Determine the (X, Y) coordinate at the center of the cell enclosing the given text.  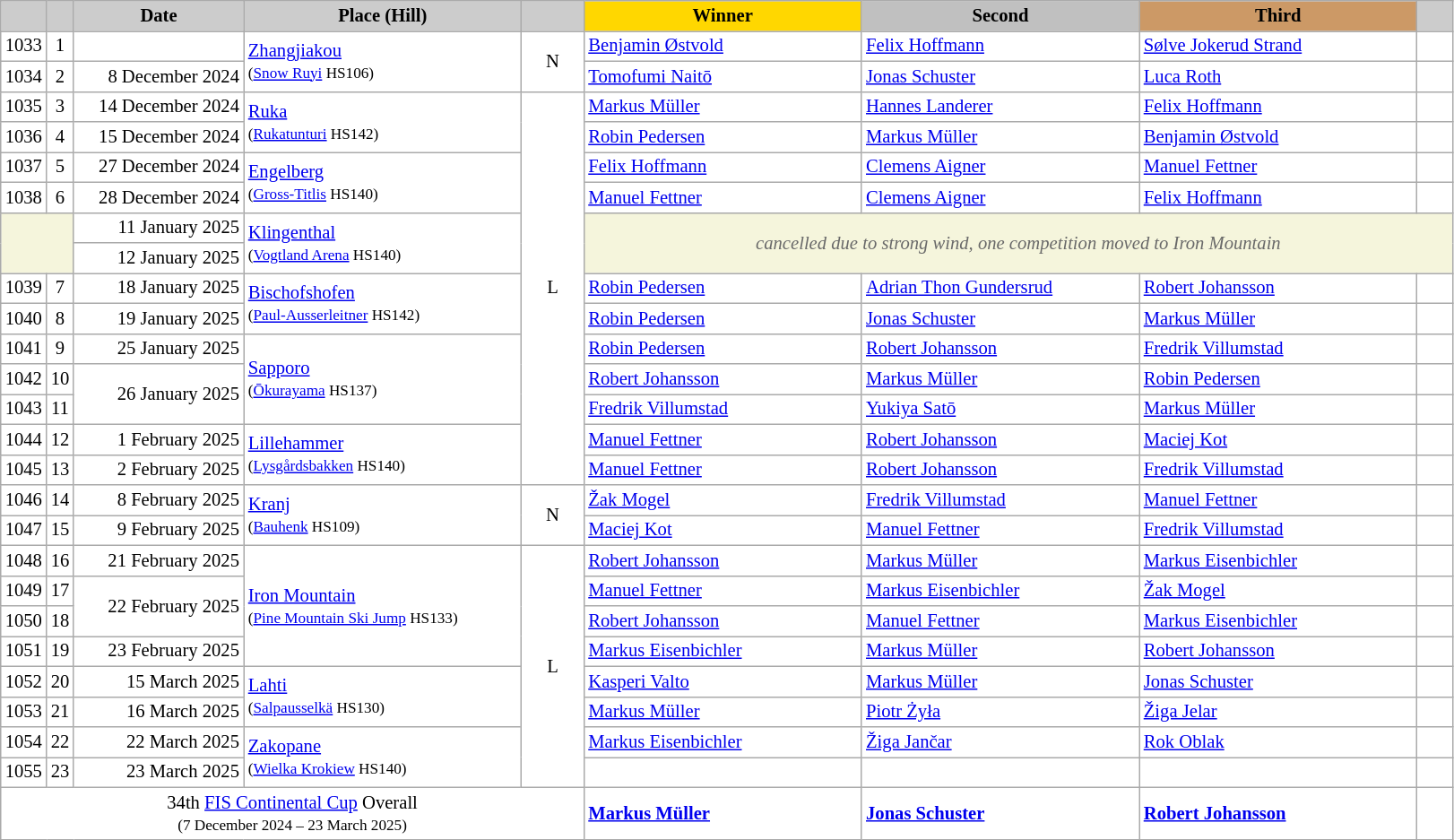
1039 (23, 288)
1047 (23, 530)
Lahti(Salpausselkä HS130) (383, 697)
3 (60, 107)
1035 (23, 107)
1 February 2025 (159, 439)
Žiga Jančar (1000, 741)
17 (60, 591)
9 (60, 349)
Zhangjiakou (Snow Ruyi HS106) (383, 61)
8 (60, 318)
23 (60, 772)
15 March 2025 (159, 681)
21 (60, 712)
1048 (23, 560)
Hannes Landerer (1000, 107)
9 February 2025 (159, 530)
8 February 2025 (159, 499)
13 (60, 470)
1042 (23, 379)
1040 (23, 318)
1055 (23, 772)
1041 (23, 349)
6 (60, 197)
Iron Mountain(Pine Mountain Ski Jump HS133) (383, 606)
Lillehammer(Lysgårdsbakken HS140) (383, 455)
15 (60, 530)
Luca Roth (1278, 76)
22 (60, 741)
34th FIS Continental Cup Overall(7 December 2024 – 23 March 2025) (292, 813)
14 December 2024 (159, 107)
19 January 2025 (159, 318)
16 (60, 560)
26 January 2025 (159, 394)
Ruka(Rukatunturi HS142) (383, 122)
2 (60, 76)
Žiga Jelar (1278, 712)
18 (60, 621)
25 January 2025 (159, 349)
4 (60, 137)
Winner (723, 15)
1051 (23, 651)
15 December 2024 (159, 137)
1050 (23, 621)
Second (1000, 15)
18 January 2025 (159, 288)
1054 (23, 741)
Bischofshofen(Paul-Ausserleitner HS142) (383, 303)
Kranj(Bauhenk HS109) (383, 515)
Rok Oblak (1278, 741)
1 (60, 46)
20 (60, 681)
16 March 2025 (159, 712)
23 March 2025 (159, 772)
1037 (23, 167)
Engelberg(Gross-Titlis HS140) (383, 182)
7 (60, 288)
2 February 2025 (159, 470)
1045 (23, 470)
23 February 2025 (159, 651)
cancelled due to strong wind, one competition moved to Iron Mountain (1018, 243)
Adrian Thon Gundersrud (1000, 288)
19 (60, 651)
22 February 2025 (159, 606)
Date (159, 15)
5 (60, 167)
Sapporo(Ōkurayama HS137) (383, 378)
14 (60, 499)
1046 (23, 499)
1044 (23, 439)
1052 (23, 681)
27 December 2024 (159, 167)
1033 (23, 46)
1049 (23, 591)
12 (60, 439)
1036 (23, 137)
1038 (23, 197)
Yukiya Satō (1000, 409)
22 March 2025 (159, 741)
1043 (23, 409)
Kasperi Valto (723, 681)
Piotr Żyła (1000, 712)
11 January 2025 (159, 228)
1053 (23, 712)
28 December 2024 (159, 197)
8 December 2024 (159, 76)
Zakopane(Wielka Krokiew HS140) (383, 757)
12 January 2025 (159, 257)
1034 (23, 76)
21 February 2025 (159, 560)
Klingenthal(Vogtland Arena HS140) (383, 243)
Sølve Jokerud Strand (1278, 46)
Third (1278, 15)
11 (60, 409)
Place (Hill) (383, 15)
Tomofumi Naitō (723, 76)
10 (60, 379)
